Determine the [X, Y] coordinate at the center of the cell enclosing the given text.  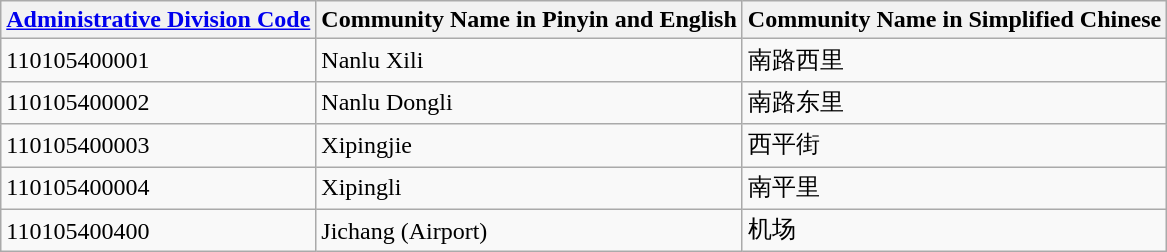
Community Name in Simplified Chinese [954, 20]
Community Name in Pinyin and English [529, 20]
110105400400 [158, 230]
110105400001 [158, 60]
110105400002 [158, 102]
机场 [954, 230]
Xipingjie [529, 146]
Jichang (Airport) [529, 230]
Administrative Division Code [158, 20]
西平街 [954, 146]
110105400003 [158, 146]
Nanlu Xili [529, 60]
南路西里 [954, 60]
Xipingli [529, 188]
Nanlu Dongli [529, 102]
南平里 [954, 188]
110105400004 [158, 188]
南路东里 [954, 102]
